Output the [X, Y] coordinate of the center of the cell containing the given text.  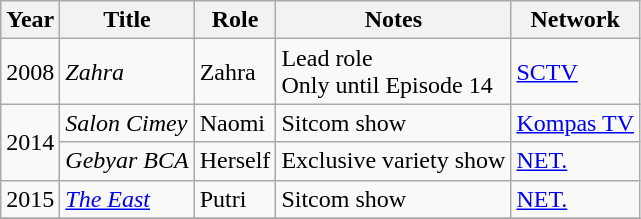
Lead roleOnly until Episode 14 [394, 72]
2014 [30, 142]
Herself [235, 161]
Year [30, 20]
Salon Cimey [127, 123]
Naomi [235, 123]
2008 [30, 72]
Network [576, 20]
Exclusive variety show [394, 161]
Role [235, 20]
Title [127, 20]
2015 [30, 199]
Putri [235, 199]
SCTV [576, 72]
Kompas TV [576, 123]
The East [127, 199]
Gebyar BCA [127, 161]
Notes [394, 20]
